Output the [x, y] coordinate of the center of the cell containing the given text.  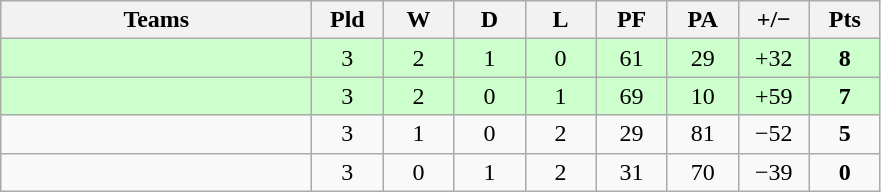
7 [844, 96]
70 [702, 172]
−39 [774, 172]
Pld [348, 20]
61 [632, 58]
L [560, 20]
−52 [774, 134]
5 [844, 134]
+32 [774, 58]
Pts [844, 20]
W [418, 20]
+59 [774, 96]
D [490, 20]
81 [702, 134]
Teams [156, 20]
10 [702, 96]
31 [632, 172]
69 [632, 96]
PA [702, 20]
PF [632, 20]
8 [844, 58]
+/− [774, 20]
